For the text-containing cell, return its midpoint in (X, Y) coordinate format. 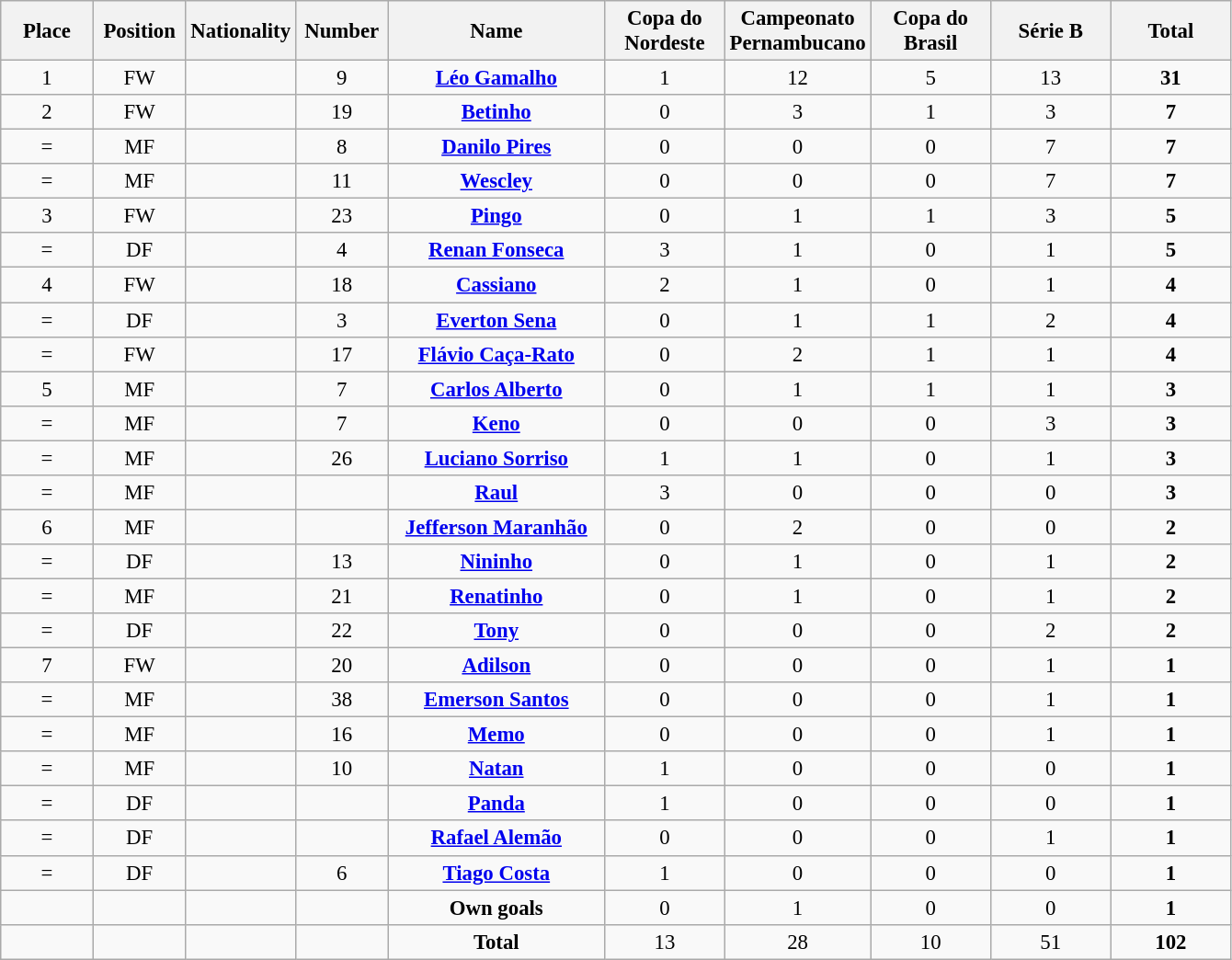
11 (342, 181)
31 (1171, 78)
Wescley (496, 181)
20 (342, 666)
Raul (496, 493)
Emerson Santos (496, 700)
Luciano Sorriso (496, 458)
Pingo (496, 216)
Copa do Brasil (930, 31)
Tony (496, 631)
Keno (496, 423)
Jefferson Maranhão (496, 527)
Number (342, 31)
Danilo Pires (496, 147)
8 (342, 147)
18 (342, 285)
28 (798, 942)
Memo (496, 735)
21 (342, 596)
Copa do Nordeste (666, 31)
Name (496, 31)
Position (140, 31)
Tiago Costa (496, 873)
23 (342, 216)
Flávio Caça-Rato (496, 354)
Campeonato Pernambucano (798, 31)
22 (342, 631)
26 (342, 458)
51 (1050, 942)
9 (342, 78)
38 (342, 700)
Betinho (496, 112)
Renatinho (496, 596)
Série B (1050, 31)
Léo Gamalho (496, 78)
12 (798, 78)
Place (48, 31)
Nininho (496, 562)
Rafael Alemão (496, 839)
19 (342, 112)
Cassiano (496, 285)
17 (342, 354)
Everton Sena (496, 320)
Renan Fonseca (496, 251)
Panda (496, 804)
Own goals (496, 908)
16 (342, 735)
Nationality (241, 31)
Carlos Alberto (496, 389)
Adilson (496, 666)
102 (1171, 942)
Natan (496, 769)
